Return the [x, y] coordinate for the center point of the cell that contains the specified text.  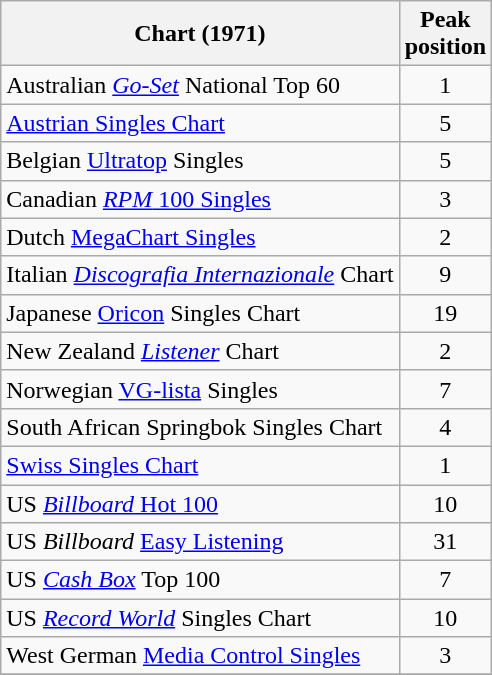
Belgian Ultratop Singles [200, 161]
Italian Discografia Internazionale Chart [200, 275]
Dutch MegaChart Singles [200, 237]
US Billboard Hot 100 [200, 503]
9 [445, 275]
New Zealand Listener Chart [200, 351]
31 [445, 542]
4 [445, 427]
19 [445, 313]
West German Media Control Singles [200, 656]
Peakposition [445, 34]
US Billboard Easy Listening [200, 542]
Australian Go-Set National Top 60 [200, 85]
US Cash Box Top 100 [200, 580]
Chart (1971) [200, 34]
Japanese Oricon Singles Chart [200, 313]
Canadian RPM 100 Singles [200, 199]
Norwegian VG-lista Singles [200, 389]
Austrian Singles Chart [200, 123]
South African Springbok Singles Chart [200, 427]
Swiss Singles Chart [200, 465]
US Record World Singles Chart [200, 618]
